Search for the cell housing the specified text and yield its [x, y] center coordinate. 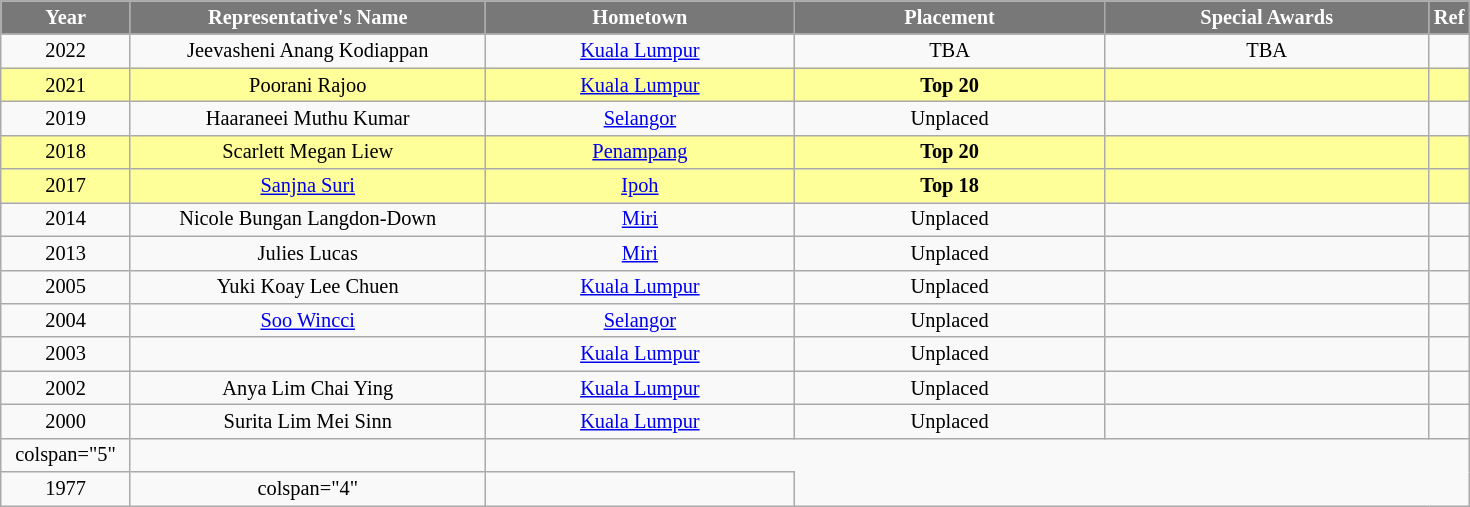
Nicole Bungan Langdon-Down [308, 219]
Poorani Rajoo [308, 85]
Top 18 [950, 186]
Soo Wincci [308, 320]
Julies Lucas [308, 253]
Hometown [640, 17]
2004 [66, 320]
Ref [1449, 17]
Placement [950, 17]
2000 [66, 421]
2005 [66, 287]
Scarlett Megan Liew [308, 152]
Special Awards [1266, 17]
Jeevasheni Anang Kodiappan [308, 51]
Ipoh [640, 186]
2003 [66, 354]
2018 [66, 152]
2021 [66, 85]
Anya Lim Chai Ying [308, 388]
2019 [66, 118]
Penampang [640, 152]
Representative's Name [308, 17]
2022 [66, 51]
2017 [66, 186]
Sanjna Suri [308, 186]
1977 [66, 489]
colspan="4" [308, 489]
colspan="5" [66, 455]
Yuki Koay Lee Chuen [308, 287]
Year [66, 17]
2013 [66, 253]
2014 [66, 219]
2002 [66, 388]
Haaraneei Muthu Kumar [308, 118]
Surita Lim Mei Sinn [308, 421]
